Capture the cell that displays the provided text and extract its (x, y) central coordinate. 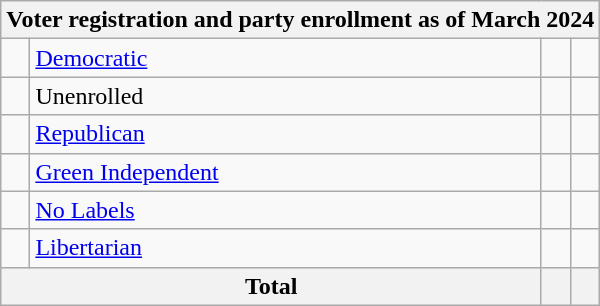
Unenrolled (286, 96)
Democratic (286, 58)
Republican (286, 134)
Libertarian (286, 248)
Voter registration and party enrollment as of March 2024 (300, 20)
No Labels (286, 210)
Green Independent (286, 172)
Total (272, 286)
